Detect which cell encompasses the target text, then output its (x, y) center coordinate. 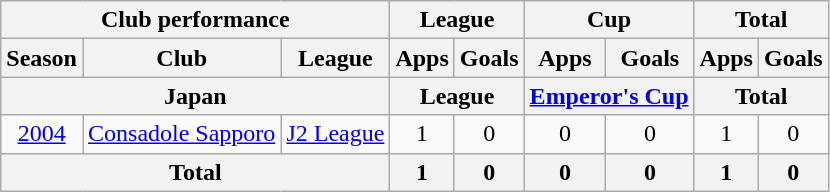
Emperor's Cup (609, 96)
Cup (609, 20)
Season (42, 58)
Consadole Sapporo (181, 134)
2004 (42, 134)
J2 League (336, 134)
Club performance (196, 20)
Club (181, 58)
Japan (196, 96)
